Output the [X, Y] coordinate of the center of the cell containing the given text.  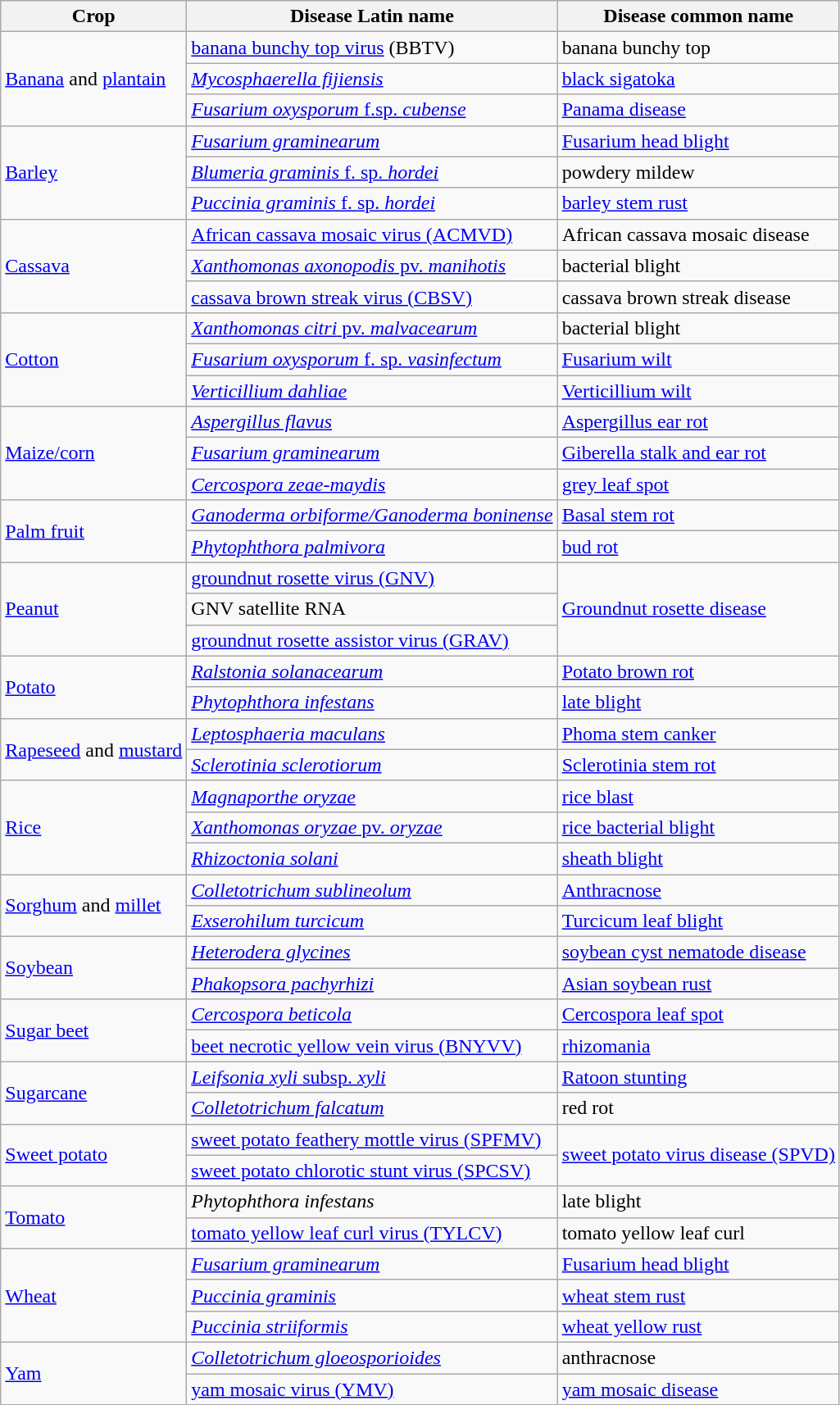
sheath blight [698, 858]
Cotton [93, 359]
African cassava mosaic virus (ACMVD) [372, 234]
Disease Latin name [372, 16]
cassava brown streak disease [698, 297]
tomato yellow leaf curl virus (TYLCV) [372, 1233]
sweet potato virus disease (SPVD) [698, 1155]
Xanthomonas oryzae pv. oryzae [372, 827]
Turcicum leaf blight [698, 921]
soybean cyst nematode disease [698, 953]
Fusarium oxysporum f.sp. cubense [372, 110]
Colletotrichum falcatum [372, 1108]
Asian soybean rust [698, 984]
Verticillium dahliae [372, 391]
Cassava [93, 266]
powdery mildew [698, 172]
Giberella stalk and ear rot [698, 453]
sweet potato feathery mottle virus (SPFMV) [372, 1139]
barley stem rust [698, 203]
yam mosaic virus (YMV) [372, 1389]
Ratoon stunting [698, 1077]
Maize/corn [93, 453]
Sclerotinia sclerotiorum [372, 765]
Banana and plantain [93, 79]
anthracnose [698, 1357]
red rot [698, 1108]
grey leaf spot [698, 484]
banana bunchy top [698, 48]
banana bunchy top virus (BBTV) [372, 48]
Sweet potato [93, 1155]
rhizomania [698, 1046]
Tomato [93, 1217]
Basal stem rot [698, 516]
Puccinia striiformis [372, 1326]
Leptosphaeria maculans [372, 734]
groundnut rosette assistor virus (GRAV) [372, 640]
Peanut [93, 609]
Fusarium oxysporum f. sp. vasinfectum [372, 359]
Colletotrichum sublineolum [372, 889]
Sugar beet [93, 1030]
Sclerotinia stem rot [698, 765]
wheat stem rust [698, 1295]
Cercospora zeae-maydis [372, 484]
Disease common name [698, 16]
wheat yellow rust [698, 1326]
Cercospora leaf spot [698, 1015]
Sorghum and millet [93, 905]
Puccinia graminis [372, 1295]
Cercospora beticola [372, 1015]
groundnut rosette virus (GNV) [372, 578]
sweet potato chlorotic stunt virus (SPCSV) [372, 1171]
Magnaporthe oryzae [372, 796]
Aspergillus flavus [372, 422]
Wheat [93, 1295]
GNV satellite RNA [372, 609]
rice blast [698, 796]
tomato yellow leaf curl [698, 1233]
Verticillium wilt [698, 391]
rice bacterial blight [698, 827]
beet necrotic yellow vein virus (BNYVV) [372, 1046]
black sigatoka [698, 79]
Phoma stem canker [698, 734]
Anthracnose [698, 889]
Phytophthora palmivora [372, 547]
Rice [93, 827]
Mycosphaerella fijiensis [372, 79]
Ganoderma orbiforme/Ganoderma boninense [372, 516]
Blumeria graminis f. sp. hordei [372, 172]
Palm fruit [93, 531]
Soybean [93, 968]
Ralstonia solanacearum [372, 671]
Rapeseed and mustard [93, 749]
Puccinia graminis f. sp. hordei [372, 203]
Xanthomonas axonopodis pv. manihotis [372, 266]
bud rot [698, 547]
yam mosaic disease [698, 1389]
Colletotrichum gloeosporioides [372, 1357]
Heterodera glycines [372, 953]
Potato brown rot [698, 671]
Panama disease [698, 110]
Barley [93, 172]
Aspergillus ear rot [698, 422]
Leifsonia xyli subsp. xyli [372, 1077]
Yam [93, 1373]
Crop [93, 16]
Xanthomonas citri pv. malvacearum [372, 328]
Phakopsora pachyrhizi [372, 984]
Exserohilum turcicum [372, 921]
Rhizoctonia solani [372, 858]
African cassava mosaic disease [698, 234]
Fusarium wilt [698, 359]
Sugarcane [93, 1093]
Potato [93, 687]
Groundnut rosette disease [698, 609]
cassava brown streak virus (CBSV) [372, 297]
